From the cell containing the given text, extract its center point as [x, y] coordinate. 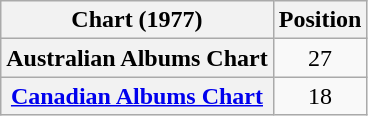
18 [320, 96]
Chart (1977) [137, 20]
Position [320, 20]
Canadian Albums Chart [137, 96]
27 [320, 58]
Australian Albums Chart [137, 58]
